Return the [x, y] coordinate for the center point of the cell that contains the specified text.  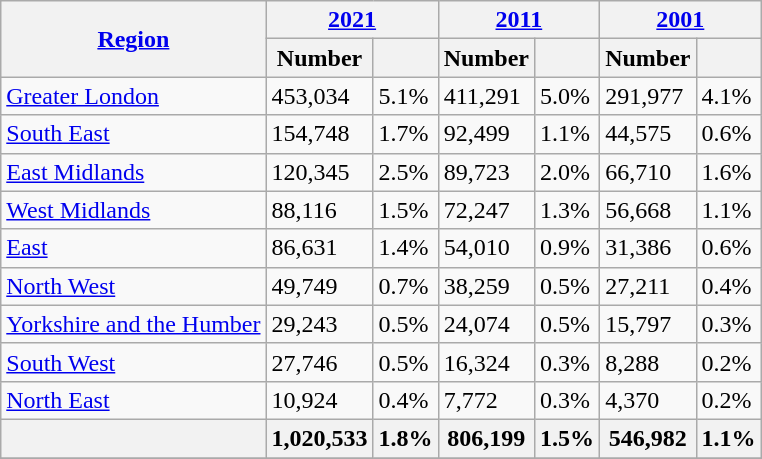
54,010 [486, 248]
291,977 [648, 96]
4,370 [648, 400]
North West [134, 286]
North East [134, 400]
0.7% [406, 286]
2011 [518, 20]
2.0% [568, 172]
South West [134, 362]
411,291 [486, 96]
1.3% [568, 210]
10,924 [320, 400]
29,243 [320, 324]
453,034 [320, 96]
31,386 [648, 248]
8,288 [648, 362]
16,324 [486, 362]
56,668 [648, 210]
2001 [680, 20]
1.4% [406, 248]
East [134, 248]
Greater London [134, 96]
1,020,533 [320, 438]
154,748 [320, 134]
7,772 [486, 400]
806,199 [486, 438]
Region [134, 39]
120,345 [320, 172]
24,074 [486, 324]
546,982 [648, 438]
Yorkshire and the Humber [134, 324]
27,211 [648, 286]
44,575 [648, 134]
0.9% [568, 248]
1.8% [406, 438]
5.0% [568, 96]
49,749 [320, 286]
East Midlands [134, 172]
West Midlands [134, 210]
38,259 [486, 286]
88,116 [320, 210]
86,631 [320, 248]
15,797 [648, 324]
1.6% [728, 172]
South East [134, 134]
66,710 [648, 172]
4.1% [728, 96]
27,746 [320, 362]
72,247 [486, 210]
5.1% [406, 96]
89,723 [486, 172]
2021 [352, 20]
92,499 [486, 134]
2.5% [406, 172]
1.7% [406, 134]
